From the cell containing the given text, extract its center point as (x, y) coordinate. 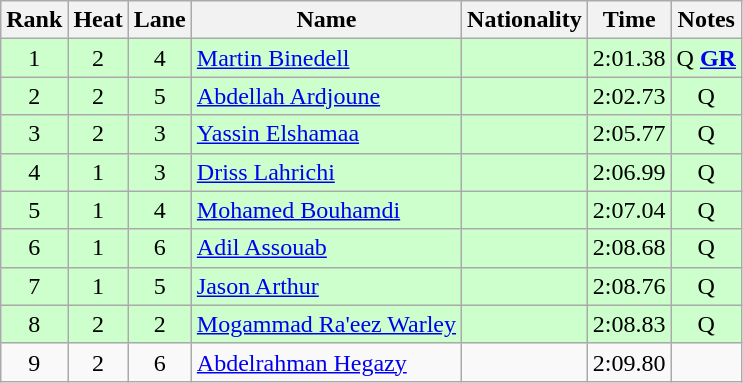
2:07.04 (629, 210)
Name (326, 20)
Heat (98, 20)
2:08.68 (629, 248)
Time (629, 20)
Abdellah Ardjoune (326, 96)
Abdelrahman Hegazy (326, 362)
2:09.80 (629, 362)
Driss Lahrichi (326, 172)
Rank (34, 20)
7 (34, 286)
Yassin Elshamaa (326, 134)
Jason Arthur (326, 286)
9 (34, 362)
Mohamed Bouhamdi (326, 210)
2:06.99 (629, 172)
Lane (160, 20)
Martin Binedell (326, 58)
2:02.73 (629, 96)
Nationality (525, 20)
Q GR (706, 58)
2:08.83 (629, 324)
8 (34, 324)
Adil Assouab (326, 248)
2:01.38 (629, 58)
2:08.76 (629, 286)
Notes (706, 20)
2:05.77 (629, 134)
Mogammad Ra'eez Warley (326, 324)
